Extract the [X, Y] coordinate from the center of the cell holding the provided text.  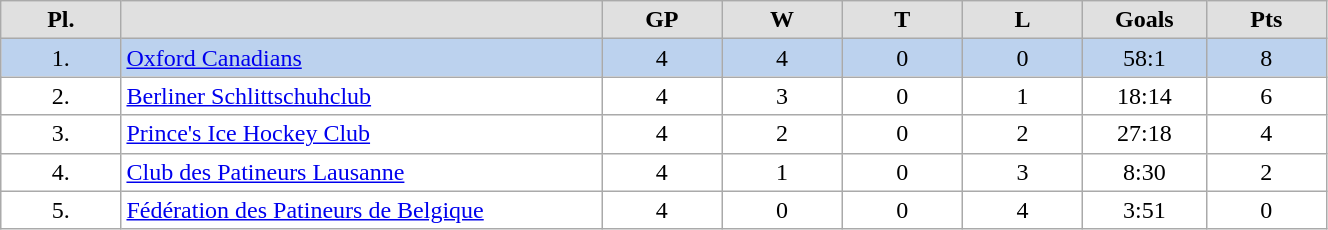
Club des Patineurs Lausanne [362, 172]
3:51 [1144, 210]
Fédération des Patineurs de Belgique [362, 210]
18:14 [1144, 96]
T [902, 20]
58:1 [1144, 58]
3. [61, 134]
2. [61, 96]
4. [61, 172]
W [782, 20]
Prince's Ice Hockey Club [362, 134]
6 [1266, 96]
27:18 [1144, 134]
Berliner Schlittschuhclub [362, 96]
L [1022, 20]
5. [61, 210]
8 [1266, 58]
Goals [1144, 20]
GP [662, 20]
8:30 [1144, 172]
Pts [1266, 20]
1. [61, 58]
Oxford Canadians [362, 58]
Pl. [61, 20]
